Return the (x, y) coordinate for the center point of the cell that contains the specified text.  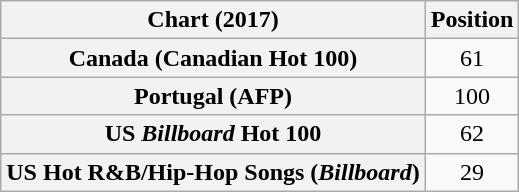
61 (472, 58)
US Billboard Hot 100 (213, 134)
Portugal (AFP) (213, 96)
US Hot R&B/Hip-Hop Songs (Billboard) (213, 172)
100 (472, 96)
62 (472, 134)
Position (472, 20)
Canada (Canadian Hot 100) (213, 58)
29 (472, 172)
Chart (2017) (213, 20)
